Return the [X, Y] coordinate for the center point of the cell that contains the specified text.  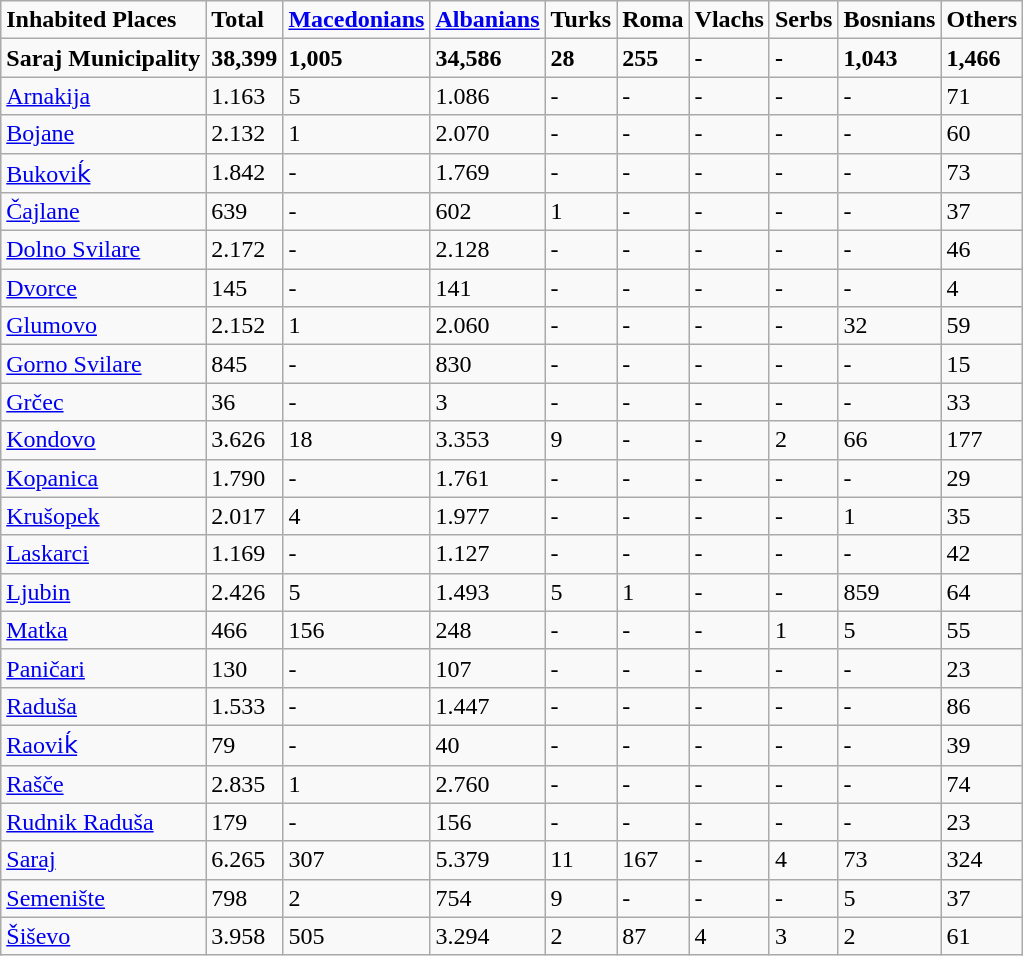
830 [488, 364]
Paničari [104, 668]
Total [244, 20]
39 [982, 745]
Saraj Municipality [104, 58]
1.086 [488, 96]
Macedonians [356, 20]
Roma [653, 20]
754 [488, 898]
Bosnians [890, 20]
2.017 [244, 516]
74 [982, 784]
61 [982, 936]
28 [581, 58]
1.127 [488, 554]
145 [244, 288]
60 [982, 134]
Dvorce [104, 288]
1.790 [244, 478]
Rudnik Raduša [104, 822]
2.070 [488, 134]
Grčec [104, 402]
Bukoviḱ [104, 173]
Glumovo [104, 326]
1.447 [488, 706]
2.760 [488, 784]
1.493 [488, 592]
5.379 [488, 860]
639 [244, 212]
130 [244, 668]
40 [488, 745]
141 [488, 288]
859 [890, 592]
2.172 [244, 250]
Kopanica [104, 478]
87 [653, 936]
324 [982, 860]
38,399 [244, 58]
64 [982, 592]
2.128 [488, 250]
Šiševo [104, 936]
1,005 [356, 58]
3.626 [244, 440]
79 [244, 745]
Vlachs [729, 20]
2.060 [488, 326]
3.353 [488, 440]
1.163 [244, 96]
1.769 [488, 173]
71 [982, 96]
29 [982, 478]
3.294 [488, 936]
1.842 [244, 173]
Saraj [104, 860]
248 [488, 630]
Raoviḱ [104, 745]
1,466 [982, 58]
177 [982, 440]
2.426 [244, 592]
66 [890, 440]
18 [356, 440]
Dolno Svilare [104, 250]
Gorno Svilare [104, 364]
11 [581, 860]
845 [244, 364]
307 [356, 860]
167 [653, 860]
Krušopek [104, 516]
33 [982, 402]
3.958 [244, 936]
1.169 [244, 554]
505 [356, 936]
34,586 [488, 58]
Turks [581, 20]
35 [982, 516]
Semenište [104, 898]
2.132 [244, 134]
Kondovo [104, 440]
Others [982, 20]
179 [244, 822]
107 [488, 668]
86 [982, 706]
798 [244, 898]
Serbs [803, 20]
255 [653, 58]
2.835 [244, 784]
Arnakija [104, 96]
42 [982, 554]
Raduša [104, 706]
Čajlane [104, 212]
59 [982, 326]
32 [890, 326]
1,043 [890, 58]
6.265 [244, 860]
602 [488, 212]
Laskarci [104, 554]
Albanians [488, 20]
Rašče [104, 784]
Inhabited Places [104, 20]
46 [982, 250]
Matka [104, 630]
2.152 [244, 326]
466 [244, 630]
1.977 [488, 516]
Ljubin [104, 592]
Bojane [104, 134]
1.533 [244, 706]
36 [244, 402]
55 [982, 630]
15 [982, 364]
1.761 [488, 478]
